Pinpoint the cell where the given text exists, returning its [X, Y] midpoint coordinate. 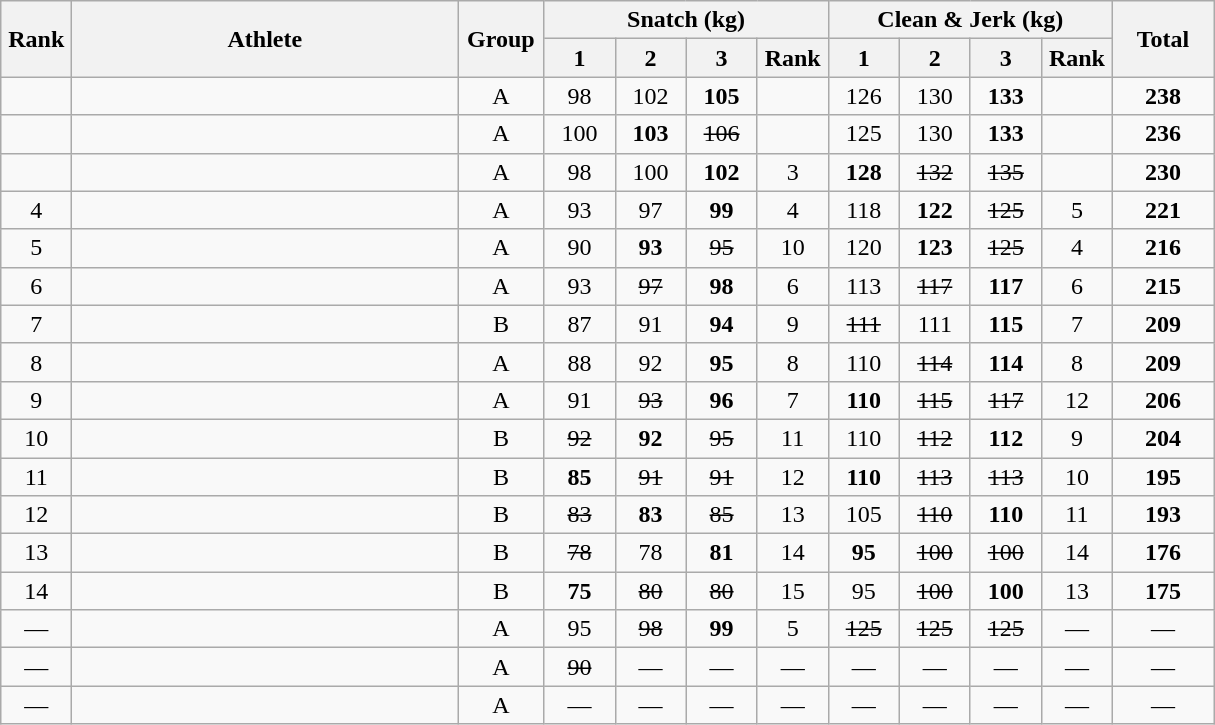
221 [1162, 210]
94 [722, 324]
Athlete [265, 39]
126 [864, 96]
87 [580, 324]
Snatch (kg) [686, 20]
15 [792, 591]
206 [1162, 400]
135 [1006, 172]
204 [1162, 438]
88 [580, 362]
Clean & Jerk (kg) [970, 20]
123 [934, 248]
103 [650, 134]
Group [501, 39]
216 [1162, 248]
106 [722, 134]
96 [722, 400]
120 [864, 248]
195 [1162, 477]
118 [864, 210]
193 [1162, 515]
132 [934, 172]
81 [722, 553]
175 [1162, 591]
238 [1162, 96]
Total [1162, 39]
122 [934, 210]
236 [1162, 134]
176 [1162, 553]
128 [864, 172]
230 [1162, 172]
75 [580, 591]
215 [1162, 286]
